For the text-containing cell, return its midpoint in (x, y) coordinate format. 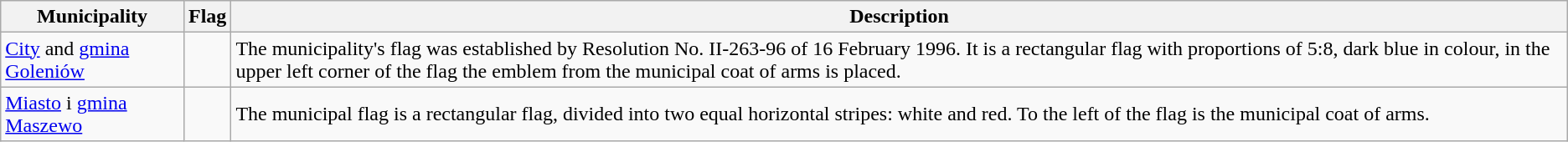
Description (900, 17)
City and gmina Goleniów (92, 60)
Miasto i gmina Maszewo (92, 114)
Municipality (92, 17)
Flag (207, 17)
